Detect which cell encompasses the target text, then output its [X, Y] center coordinate. 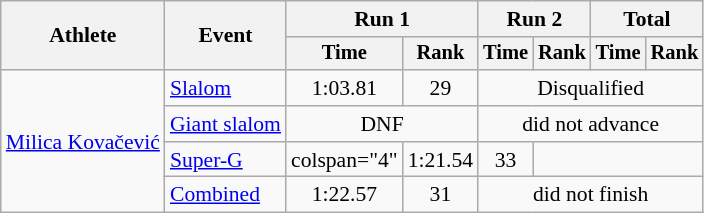
Combined [226, 195]
Total [647, 19]
Run 2 [534, 19]
did not advance [590, 124]
Athlete [83, 36]
DNF [382, 124]
Giant slalom [226, 124]
Event [226, 36]
31 [440, 195]
1:03.81 [344, 88]
1:22.57 [344, 195]
did not finish [590, 195]
Run 1 [382, 19]
Super-G [226, 160]
colspan="4" [344, 160]
Slalom [226, 88]
Milica Kovačević [83, 141]
29 [440, 88]
1:21.54 [440, 160]
33 [506, 160]
Disqualified [590, 88]
